Extract the (X, Y) coordinate from the center of the cell holding the provided text.  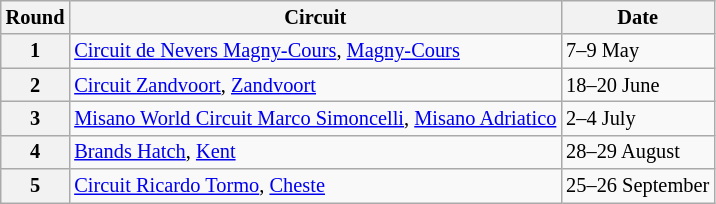
1 (36, 51)
7–9 May (638, 51)
Circuit de Nevers Magny-Cours, Magny-Cours (315, 51)
2–4 July (638, 118)
Round (36, 17)
Date (638, 17)
Circuit (315, 17)
Circuit Zandvoort, Zandvoort (315, 85)
25–26 September (638, 186)
18–20 June (638, 85)
28–29 August (638, 152)
3 (36, 118)
4 (36, 152)
Circuit Ricardo Tormo, Cheste (315, 186)
Brands Hatch, Kent (315, 152)
2 (36, 85)
Misano World Circuit Marco Simoncelli, Misano Adriatico (315, 118)
5 (36, 186)
